Return the [X, Y] coordinate for the center point of the cell that contains the specified text.  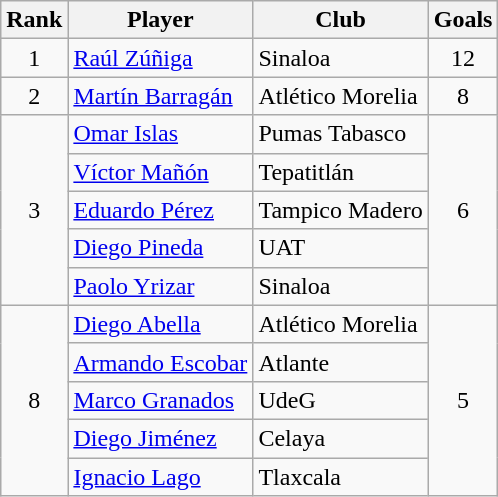
Club [340, 20]
Eduardo Pérez [160, 210]
5 [463, 400]
UAT [340, 248]
Pumas Tabasco [340, 134]
UdeG [340, 400]
1 [34, 58]
Goals [463, 20]
Tlaxcala [340, 477]
Víctor Mañón [160, 172]
Celaya [340, 438]
Omar Islas [160, 134]
Ignacio Lago [160, 477]
Raúl Zúñiga [160, 58]
2 [34, 96]
Martín Barragán [160, 96]
Diego Abella [160, 324]
Diego Pineda [160, 248]
Paolo Yrizar [160, 286]
3 [34, 210]
6 [463, 210]
Tepatitlán [340, 172]
Atlante [340, 362]
Tampico Madero [340, 210]
12 [463, 58]
Rank [34, 20]
Diego Jiménez [160, 438]
Marco Granados [160, 400]
Armando Escobar [160, 362]
Player [160, 20]
